Locate the cell with the specified text and output its [x, y] center coordinate. 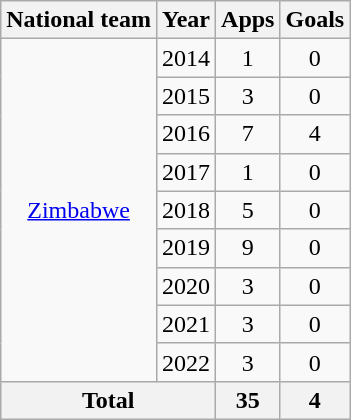
2018 [186, 210]
Apps [248, 20]
2015 [186, 96]
2017 [186, 172]
2014 [186, 58]
5 [248, 210]
2016 [186, 134]
Year [186, 20]
2022 [186, 362]
35 [248, 400]
Total [108, 400]
9 [248, 248]
2020 [186, 286]
National team [79, 20]
Goals [315, 20]
7 [248, 134]
2021 [186, 324]
Zimbabwe [79, 210]
2019 [186, 248]
